Detect which cell encompasses the target text, then output its (X, Y) center coordinate. 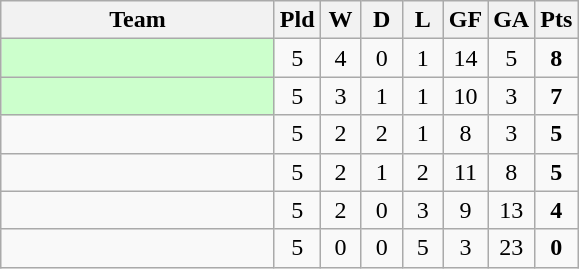
11 (465, 172)
7 (556, 96)
23 (512, 248)
Pld (297, 20)
10 (465, 96)
W (340, 20)
Team (138, 20)
GA (512, 20)
13 (512, 210)
9 (465, 210)
Pts (556, 20)
D (382, 20)
L (422, 20)
GF (465, 20)
14 (465, 58)
